Scan for the cell matching the given text and deliver its [x, y] coordinate at center. 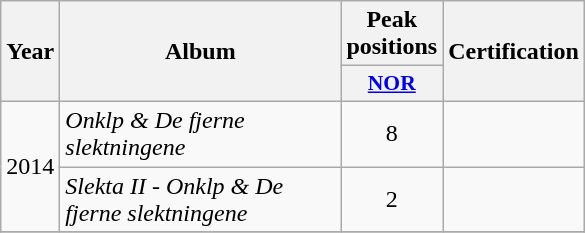
Peak positions [392, 34]
Slekta II - Onklp & De fjerne slektningene [200, 198]
2014 [30, 166]
Onklp & De fjerne slektningene [200, 134]
Certification [514, 52]
8 [392, 134]
2 [392, 198]
NOR [392, 84]
Year [30, 52]
Album [200, 52]
